For the text-containing cell, return its midpoint in (X, Y) coordinate format. 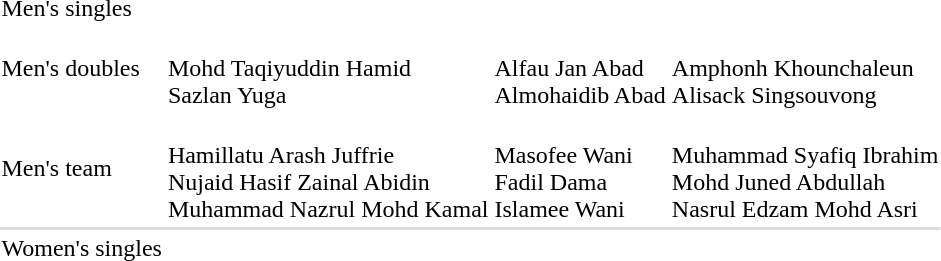
Mohd Taqiyuddin HamidSazlan Yuga (328, 68)
Masofee WaniFadil DamaIslamee Wani (580, 168)
Amphonh KhounchaleunAlisack Singsouvong (805, 68)
Men's team (82, 168)
Alfau Jan AbadAlmohaidib Abad (580, 68)
Muhammad Syafiq IbrahimMohd Juned AbdullahNasrul Edzam Mohd Asri (805, 168)
Men's doubles (82, 68)
Hamillatu Arash JuffrieNujaid Hasif Zainal AbidinMuhammad Nazrul Mohd Kamal (328, 168)
